Pinpoint the cell where the given text exists, returning its (X, Y) midpoint coordinate. 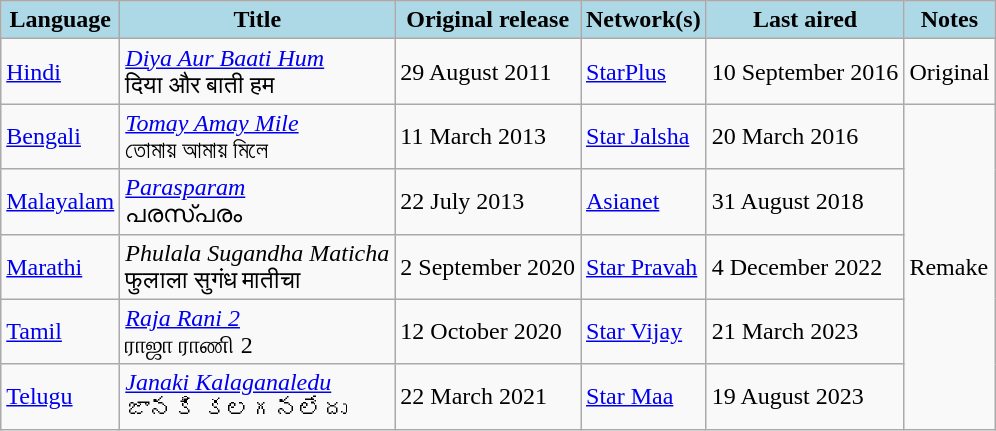
Network(s) (643, 20)
Telugu (60, 396)
Marathi (60, 266)
Star Maa (643, 396)
Parasparam പരസ്പരം (258, 202)
Language (60, 20)
Raja Rani 2 ராஜா ராணி 2 (258, 332)
Diya Aur Baati Hum दिया और बाती हम (258, 72)
Last aired (805, 20)
Bengali (60, 136)
Malayalam (60, 202)
Hindi (60, 72)
Remake (950, 266)
11 March 2013 (488, 136)
Notes (950, 20)
22 March 2021 (488, 396)
4 December 2022 (805, 266)
10 September 2016 (805, 72)
31 August 2018 (805, 202)
Star Pravah (643, 266)
Tomay Amay Mile তোমায় আমায় মিলে (258, 136)
Original (950, 72)
19 August 2023 (805, 396)
Original release (488, 20)
Title (258, 20)
StarPlus (643, 72)
Star Vijay (643, 332)
20 March 2016 (805, 136)
2 September 2020 (488, 266)
Tamil (60, 332)
Janaki Kalaganaledu జానకి కలగనలేదు (258, 396)
22 July 2013 (488, 202)
29 August 2011 (488, 72)
12 October 2020 (488, 332)
Phulala Sugandha Maticha फुलाला सुगंध मातीचा (258, 266)
Star Jalsha (643, 136)
21 March 2023 (805, 332)
Asianet (643, 202)
